Provide the (X, Y) coordinate of the cell's center where the given text is located.  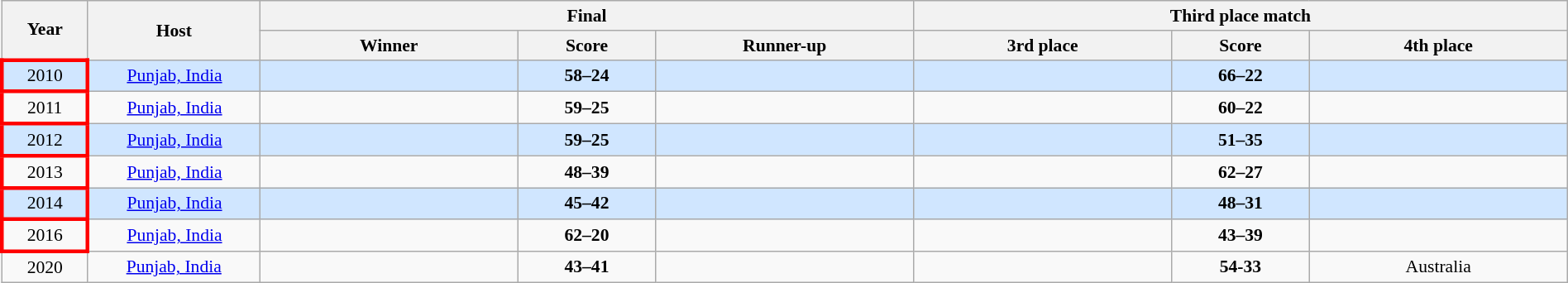
45–42 (586, 204)
Year (45, 30)
62–27 (1241, 172)
54-33 (1241, 266)
2013 (45, 172)
Australia (1438, 266)
66–22 (1241, 76)
58–24 (586, 76)
Third place match (1241, 16)
Host (174, 30)
48–31 (1241, 204)
2010 (45, 76)
51–35 (1241, 141)
Runner-up (785, 46)
Winner (389, 46)
Final (586, 16)
3rd place (1043, 46)
2014 (45, 204)
4th place (1438, 46)
2012 (45, 141)
43–41 (586, 266)
2016 (45, 237)
2011 (45, 108)
2020 (45, 266)
60–22 (1241, 108)
62–20 (586, 237)
48–39 (586, 172)
43–39 (1241, 237)
